Identify which cell holds the provided text, then report its [X, Y] central coordinate. 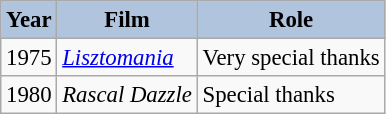
Special thanks [291, 95]
1980 [29, 95]
Film [127, 20]
Lisztomania [127, 58]
Rascal Dazzle [127, 95]
1975 [29, 58]
Very special thanks [291, 58]
Role [291, 20]
Year [29, 20]
